Find where the given text appears and provide that cell's center as (x, y) coordinate. 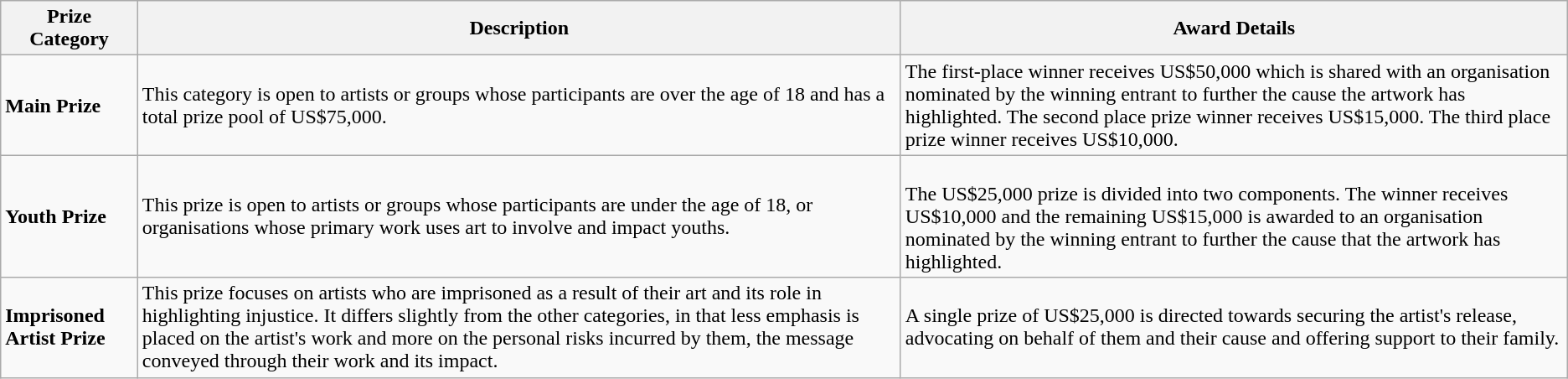
This category is open to artists or groups whose participants are over the age of 18 and has a total prize pool of US$75,000. (519, 106)
Imprisoned Artist Prize (70, 327)
Description (519, 29)
Award Details (1234, 29)
Youth Prize (70, 216)
Main Prize (70, 106)
Prize Category (70, 29)
